Pinpoint the cell where the given text exists, returning its [x, y] midpoint coordinate. 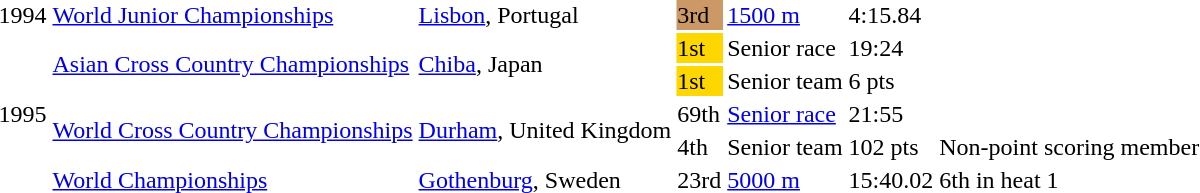
Chiba, Japan [545, 64]
19:24 [891, 48]
World Cross Country Championships [232, 130]
1500 m [785, 15]
Durham, United Kingdom [545, 130]
Asian Cross Country Championships [232, 64]
3rd [700, 15]
6 pts [891, 81]
Lisbon, Portugal [545, 15]
69th [700, 114]
World Junior Championships [232, 15]
4:15.84 [891, 15]
102 pts [891, 147]
4th [700, 147]
21:55 [891, 114]
